Pinpoint the cell where the given text exists, returning its (X, Y) midpoint coordinate. 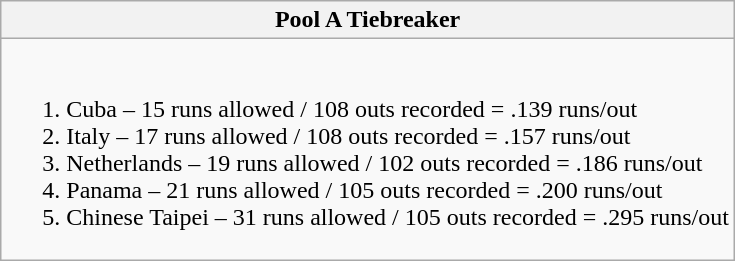
Pool A Tiebreaker (368, 20)
